For the text-containing cell, return its midpoint in (X, Y) coordinate format. 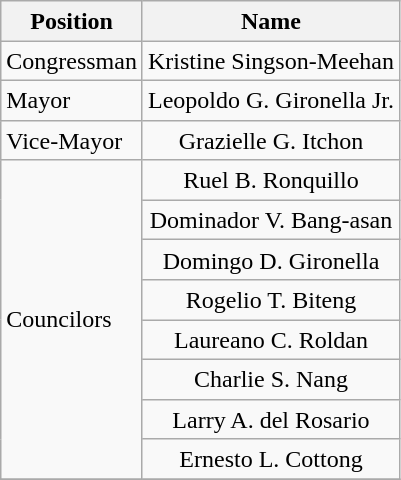
Dominador V. Bang-asan (270, 220)
Mayor (72, 100)
Name (270, 21)
Position (72, 21)
Vice-Mayor (72, 140)
Kristine Singson-Meehan (270, 61)
Leopoldo G. Gironella Jr. (270, 100)
Laureano C. Roldan (270, 340)
Grazielle G. Itchon (270, 140)
Charlie S. Nang (270, 379)
Ernesto L. Cottong (270, 459)
Larry A. del Rosario (270, 419)
Congressman (72, 61)
Domingo D. Gironella (270, 260)
Councilors (72, 320)
Rogelio T. Biteng (270, 300)
Ruel B. Ronquillo (270, 180)
